From the cell containing the given text, extract its center point as (X, Y) coordinate. 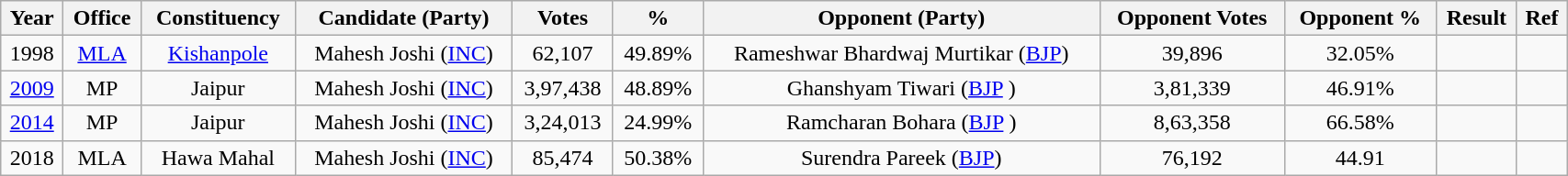
62,107 (562, 53)
Year (32, 18)
24.99% (658, 123)
Rameshwar Bhardwaj Murtikar (BJP) (901, 53)
3,97,438 (562, 88)
46.91% (1359, 88)
Opponent (Party) (901, 18)
48.89% (658, 88)
76,192 (1192, 158)
1998 (32, 53)
39,896 (1192, 53)
Ramcharan Bohara (BJP ) (901, 123)
Ghanshyam Tiwari (BJP ) (901, 88)
2018 (32, 158)
Candidate (Party) (404, 18)
Kishanpole (218, 53)
% (658, 18)
49.89% (658, 53)
50.38% (658, 158)
Opponent % (1359, 18)
Ref (1541, 18)
32.05% (1359, 53)
Opponent Votes (1192, 18)
8,63,358 (1192, 123)
Constituency (218, 18)
3,81,339 (1192, 88)
Surendra Pareek (BJP) (901, 158)
2014 (32, 123)
2009 (32, 88)
3,24,013 (562, 123)
85,474 (562, 158)
66.58% (1359, 123)
Result (1476, 18)
Office (103, 18)
44.91 (1359, 158)
Votes (562, 18)
Hawa Mahal (218, 158)
